Capture the cell that displays the provided text and extract its (X, Y) central coordinate. 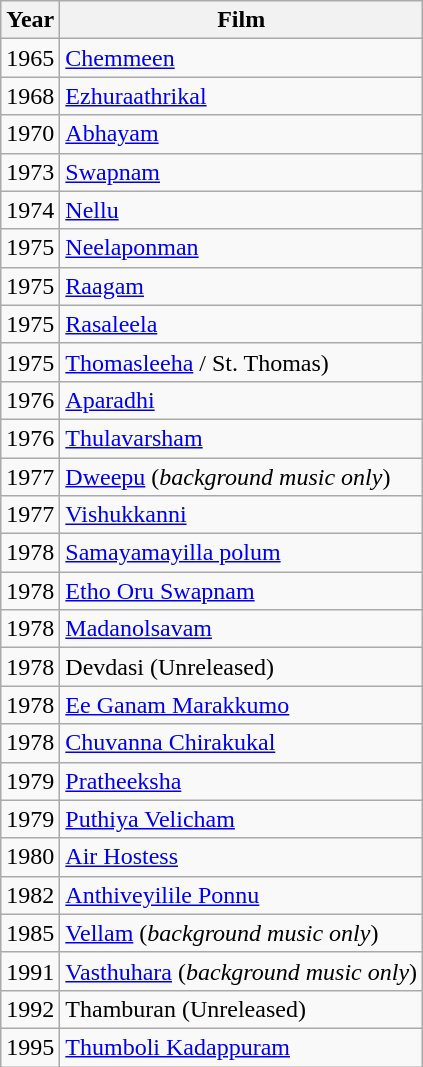
Chuvanna Chirakukal (242, 743)
1992 (30, 1009)
Raagam (242, 286)
Abhayam (242, 134)
1973 (30, 172)
Aparadhi (242, 400)
Thumboli Kadappuram (242, 1047)
Pratheeksha (242, 781)
1968 (30, 96)
1965 (30, 58)
Devdasi (Unreleased) (242, 667)
Etho Oru Swapnam (242, 591)
Vishukkanni (242, 515)
Puthiya Velicham (242, 819)
Thulavarsham (242, 438)
Nellu (242, 210)
1985 (30, 933)
Year (30, 20)
Air Hostess (242, 857)
1974 (30, 210)
Thamburan (Unreleased) (242, 1009)
Madanolsavam (242, 629)
Swapnam (242, 172)
Rasaleela (242, 324)
Vasthuhara (background music only) (242, 971)
1970 (30, 134)
Chemmeen (242, 58)
Samayamayilla polum (242, 553)
1982 (30, 895)
1980 (30, 857)
1991 (30, 971)
Neelaponman (242, 248)
Thomasleeha / St. Thomas) (242, 362)
Film (242, 20)
Ezhuraathrikal (242, 96)
1995 (30, 1047)
Dweepu (background music only) (242, 477)
Ee Ganam Marakkumo (242, 705)
Vellam (background music only) (242, 933)
Anthiveyilile Ponnu (242, 895)
